Detect which cell encompasses the target text, then output its [x, y] center coordinate. 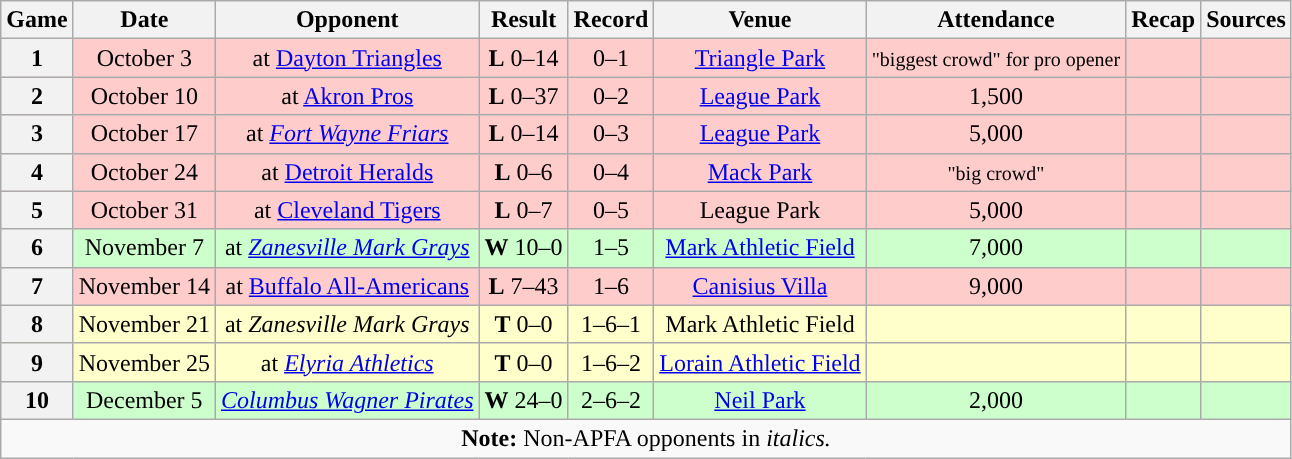
7,000 [996, 248]
October 17 [144, 134]
Canisius Villa [760, 286]
Neil Park [760, 400]
8 [37, 324]
0–1 [611, 58]
November 25 [144, 362]
0–5 [611, 210]
at Akron Pros [347, 96]
Columbus Wagner Pirates [347, 400]
November 14 [144, 286]
W 10–0 [524, 248]
October 3 [144, 58]
1–5 [611, 248]
1–6–1 [611, 324]
November 7 [144, 248]
0–3 [611, 134]
Note: Non-APFA opponents in italics. [646, 438]
0–2 [611, 96]
Triangle Park [760, 58]
"big crowd" [996, 172]
0–4 [611, 172]
at Detroit Heralds [347, 172]
L 0–37 [524, 96]
at Fort Wayne Friars [347, 134]
1 [37, 58]
L 0–6 [524, 172]
Record [611, 20]
Attendance [996, 20]
2–6–2 [611, 400]
9,000 [996, 286]
Venue [760, 20]
Mack Park [760, 172]
W 24–0 [524, 400]
10 [37, 400]
December 5 [144, 400]
5 [37, 210]
7 [37, 286]
October 31 [144, 210]
at Elyria Athletics [347, 362]
Recap [1164, 20]
Game [37, 20]
at Cleveland Tigers [347, 210]
3 [37, 134]
L 7–43 [524, 286]
2,000 [996, 400]
"biggest crowd" for pro opener [996, 58]
October 10 [144, 96]
Date [144, 20]
2 [37, 96]
Sources [1246, 20]
November 21 [144, 324]
October 24 [144, 172]
4 [37, 172]
at Buffalo All-Americans [347, 286]
L 0–7 [524, 210]
Opponent [347, 20]
1,500 [996, 96]
1–6 [611, 286]
Result [524, 20]
1–6–2 [611, 362]
9 [37, 362]
at Dayton Triangles [347, 58]
Lorain Athletic Field [760, 362]
6 [37, 248]
